Pinpoint the cell where the given text exists, returning its [X, Y] midpoint coordinate. 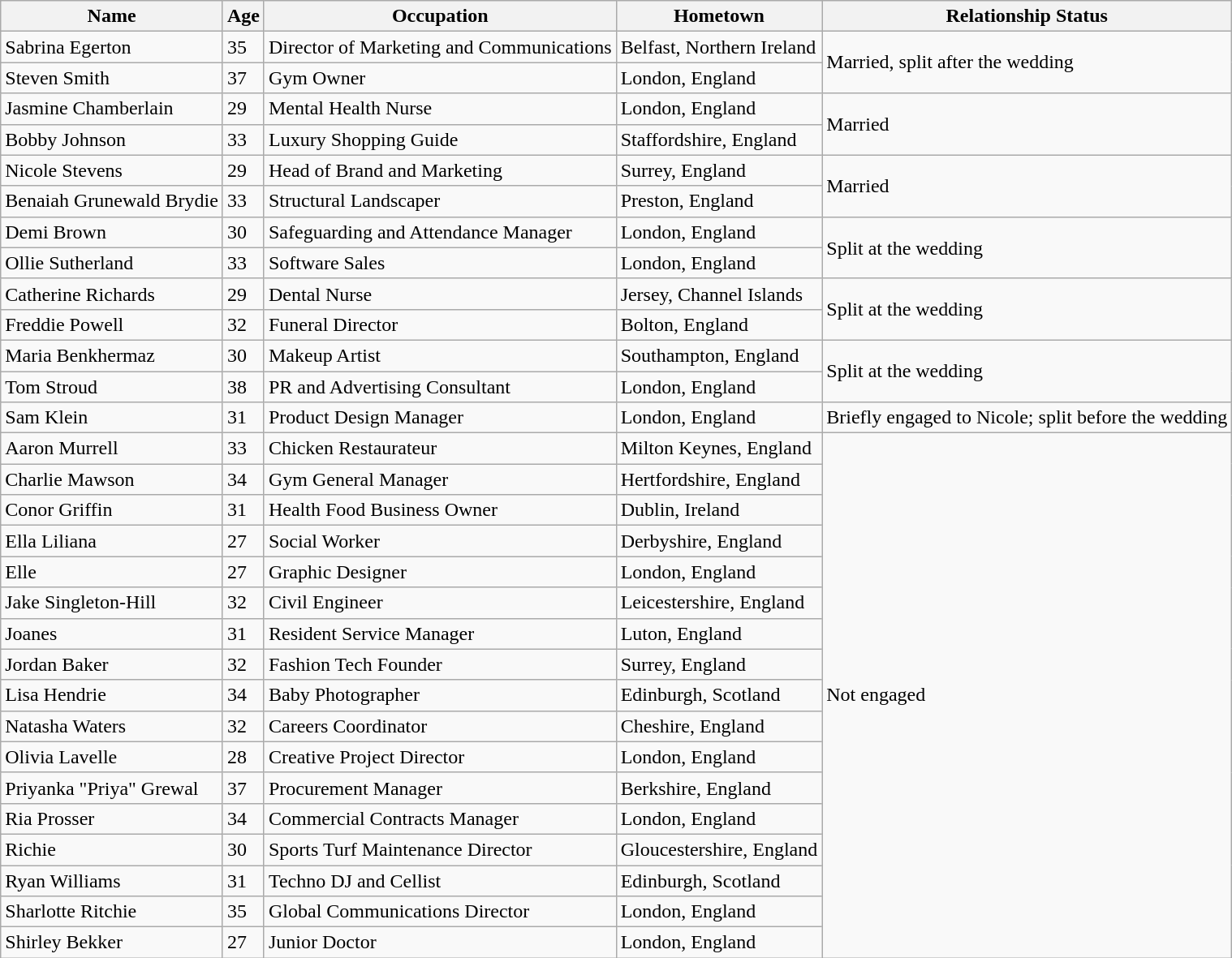
Freddie Powell [112, 324]
Married, split after the wedding [1027, 62]
Preston, England [719, 201]
Elle [112, 572]
Jersey, Channel Islands [719, 294]
Global Communications Director [440, 912]
Safeguarding and Attendance Manager [440, 232]
Name [112, 16]
Tom Stroud [112, 387]
Creative Project Director [440, 757]
Ella Liliana [112, 541]
Jake Singleton-Hill [112, 603]
Milton Keynes, England [719, 449]
Lisa Hendrie [112, 695]
Sam Klein [112, 418]
Ollie Sutherland [112, 263]
Fashion Tech Founder [440, 664]
Aaron Murrell [112, 449]
Age [243, 16]
Sabrina Egerton [112, 47]
Procurement Manager [440, 788]
Junior Doctor [440, 943]
Ryan Williams [112, 880]
Occupation [440, 16]
Jasmine Chamberlain [112, 109]
Natasha Waters [112, 726]
Cheshire, England [719, 726]
Derbyshire, England [719, 541]
Catherine Richards [112, 294]
Benaiah Grunewald Brydie [112, 201]
Not engaged [1027, 696]
Hertfordshire, England [719, 479]
Bobby Johnson [112, 140]
Richie [112, 849]
Nicole Stevens [112, 170]
28 [243, 757]
Olivia Lavelle [112, 757]
Graphic Designer [440, 572]
Gloucestershire, England [719, 849]
Belfast, Northern Ireland [719, 47]
Sports Turf Maintenance Director [440, 849]
Sharlotte Ritchie [112, 912]
Resident Service Manager [440, 634]
Makeup Artist [440, 355]
Steven Smith [112, 78]
Joanes [112, 634]
Software Sales [440, 263]
PR and Advertising Consultant [440, 387]
Southampton, England [719, 355]
Funeral Director [440, 324]
Director of Marketing and Communications [440, 47]
Social Worker [440, 541]
Bolton, England [719, 324]
Demi Brown [112, 232]
Briefly engaged to Nicole; split before the wedding [1027, 418]
Hometown [719, 16]
Relationship Status [1027, 16]
Staffordshire, England [719, 140]
Jordan Baker [112, 664]
Priyanka "Priya" Grewal [112, 788]
Gym General Manager [440, 479]
Commercial Contracts Manager [440, 818]
Maria Benkhermaz [112, 355]
Leicestershire, England [719, 603]
Berkshire, England [719, 788]
Shirley Bekker [112, 943]
Product Design Manager [440, 418]
Head of Brand and Marketing [440, 170]
Techno DJ and Cellist [440, 880]
Civil Engineer [440, 603]
38 [243, 387]
Conor Griffin [112, 510]
Structural Landscaper [440, 201]
Luxury Shopping Guide [440, 140]
Health Food Business Owner [440, 510]
Mental Health Nurse [440, 109]
Baby Photographer [440, 695]
Careers Coordinator [440, 726]
Chicken Restaurateur [440, 449]
Charlie Mawson [112, 479]
Gym Owner [440, 78]
Dublin, Ireland [719, 510]
Ria Prosser [112, 818]
Dental Nurse [440, 294]
Luton, England [719, 634]
